Extract the (X, Y) coordinate from the center of the cell holding the provided text.  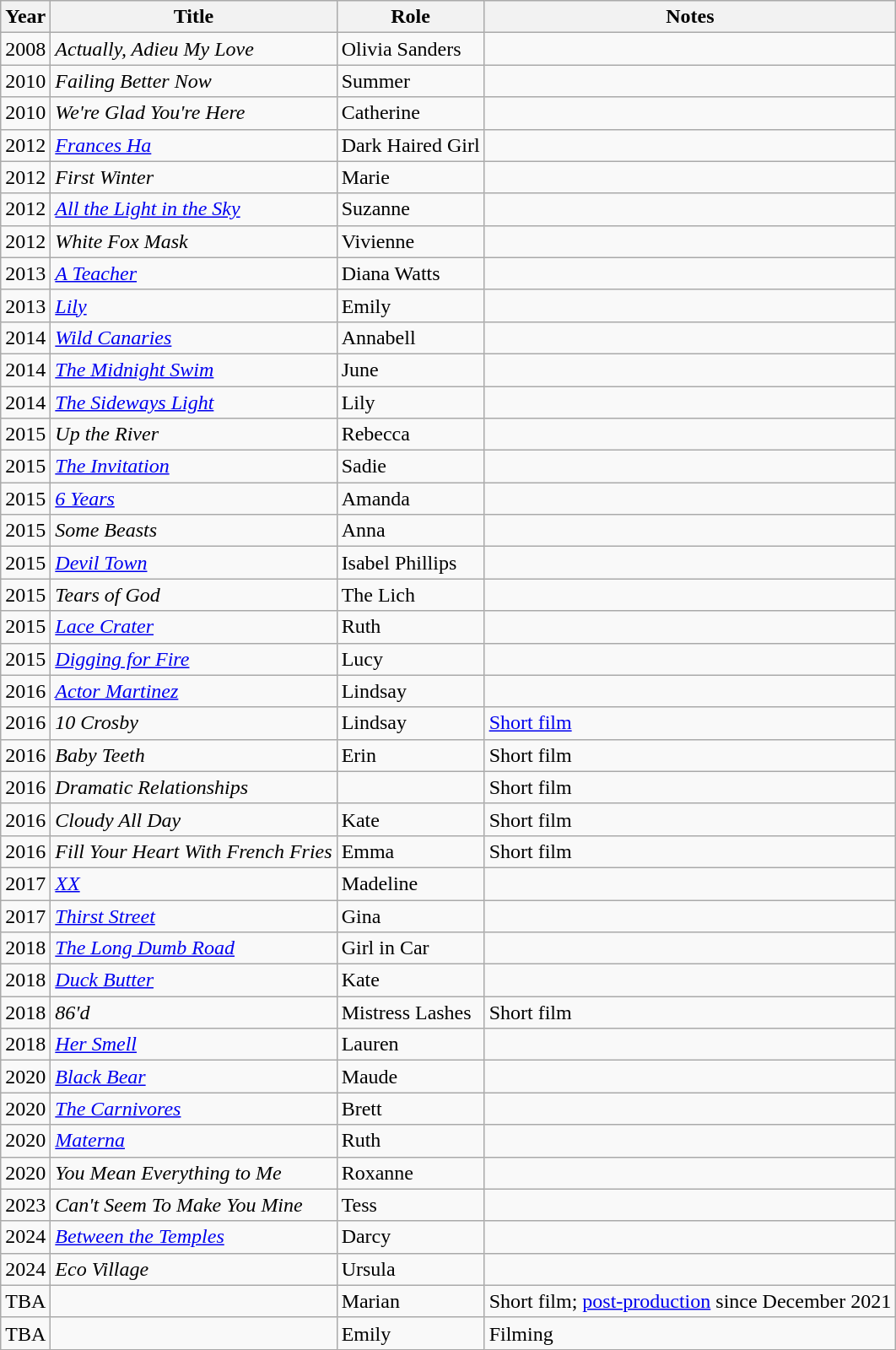
Maude (410, 1077)
Wild Canaries (194, 337)
Madeline (410, 883)
Lucy (410, 659)
Amanda (410, 499)
White Fox Mask (194, 241)
Brett (410, 1109)
Tess (410, 1205)
Isabel Phillips (410, 563)
Summer (410, 81)
Role (410, 17)
Erin (410, 755)
Short film; post-production since December 2021 (690, 1301)
Diana Watts (410, 273)
Frances Ha (194, 145)
Ursula (410, 1269)
86'd (194, 1012)
Filming (690, 1333)
Tears of God (194, 595)
Up the River (194, 435)
Between the Temples (194, 1237)
Marian (410, 1301)
Dramatic Relationships (194, 787)
The Carnivores (194, 1109)
Lauren (410, 1045)
Anna (410, 531)
The Lich (410, 595)
Lace Crater (194, 627)
All the Light in the Sky (194, 209)
Vivienne (410, 241)
Darcy (410, 1237)
The Sideways Light (194, 402)
Baby Teeth (194, 755)
Some Beasts (194, 531)
Dark Haired Girl (410, 145)
Duck Butter (194, 980)
Failing Better Now (194, 81)
Girl in Car (410, 948)
Actually, Adieu My Love (194, 49)
Can't Seem To Make You Mine (194, 1205)
Title (194, 17)
Catherine (410, 113)
Materna (194, 1141)
Black Bear (194, 1077)
Marie (410, 177)
Actor Martinez (194, 691)
A Teacher (194, 273)
2008 (25, 49)
June (410, 370)
Emma (410, 851)
2023 (25, 1205)
6 Years (194, 499)
Rebecca (410, 435)
Gina (410, 915)
Digging for Fire (194, 659)
The Long Dumb Road (194, 948)
Annabell (410, 337)
Thirst Street (194, 915)
Fill Your Heart With French Fries (194, 851)
Notes (690, 17)
Sadie (410, 467)
Cloudy All Day (194, 819)
10 Crosby (194, 723)
You Mean Everything to Me (194, 1173)
Devil Town (194, 563)
Mistress Lashes (410, 1012)
Year (25, 17)
Olivia Sanders (410, 49)
Roxanne (410, 1173)
Suzanne (410, 209)
XX (194, 883)
Eco Village (194, 1269)
We're Glad You're Here (194, 113)
First Winter (194, 177)
Her Smell (194, 1045)
The Invitation (194, 467)
The Midnight Swim (194, 370)
